Find where the given text appears and provide that cell's center as (X, Y) coordinate. 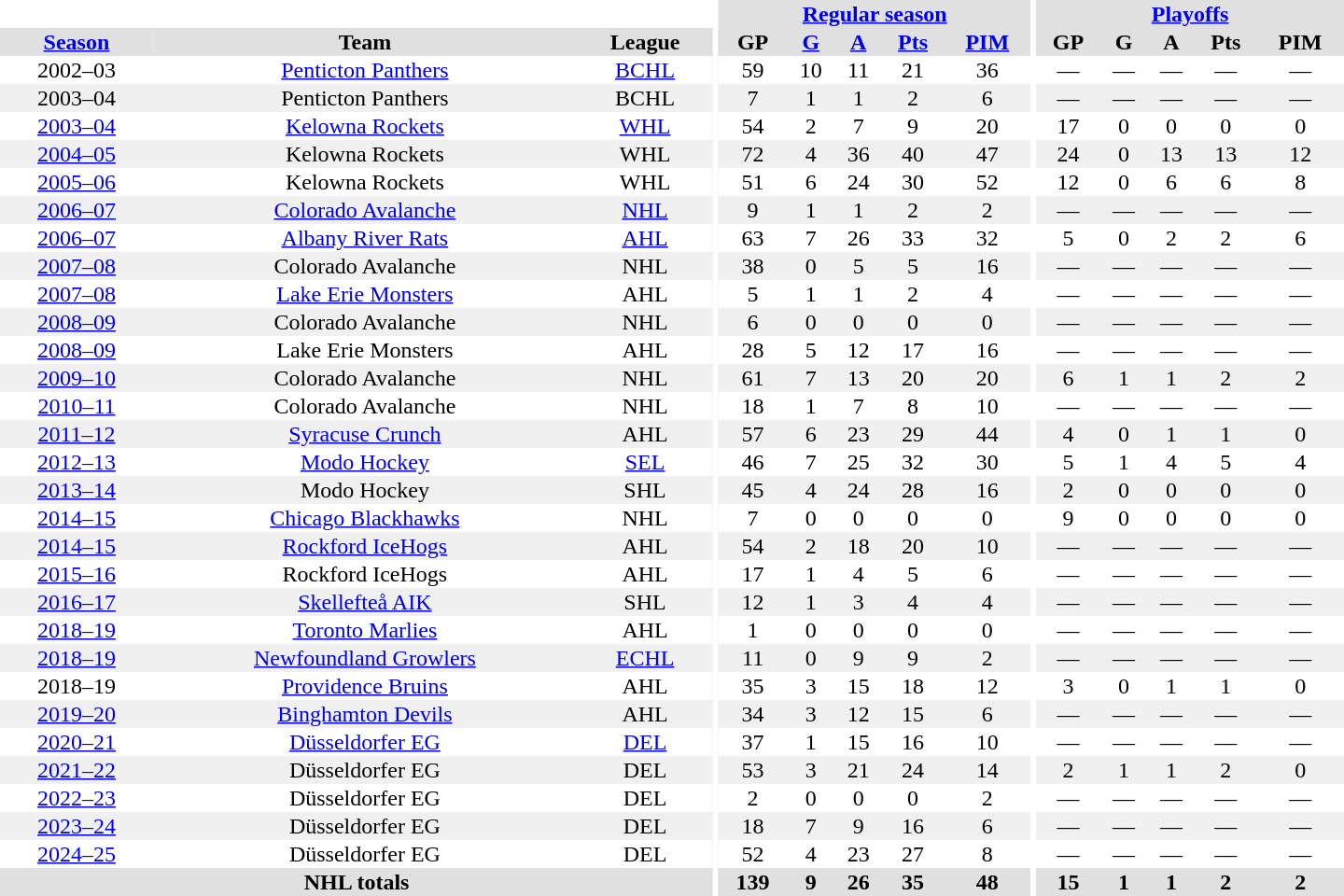
14 (987, 770)
48 (987, 882)
37 (752, 742)
2010–11 (77, 406)
2011–12 (77, 434)
2009–10 (77, 378)
63 (752, 238)
25 (859, 462)
2019–20 (77, 714)
2016–17 (77, 602)
34 (752, 714)
Chicago Blackhawks (365, 518)
2024–25 (77, 854)
Albany River Rats (365, 238)
Team (365, 42)
Regular season (875, 14)
47 (987, 154)
44 (987, 434)
2002–03 (77, 70)
38 (752, 266)
57 (752, 434)
2012–13 (77, 462)
Binghamton Devils (365, 714)
2022–23 (77, 798)
40 (913, 154)
Syracuse Crunch (365, 434)
2004–05 (77, 154)
SEL (645, 462)
Playoffs (1190, 14)
46 (752, 462)
45 (752, 490)
33 (913, 238)
Providence Bruins (365, 686)
53 (752, 770)
2015–16 (77, 574)
139 (752, 882)
ECHL (645, 658)
Season (77, 42)
2021–22 (77, 770)
59 (752, 70)
2005–06 (77, 182)
61 (752, 378)
51 (752, 182)
NHL totals (357, 882)
29 (913, 434)
Newfoundland Growlers (365, 658)
27 (913, 854)
2013–14 (77, 490)
2020–21 (77, 742)
2023–24 (77, 826)
Skellefteå AIK (365, 602)
Toronto Marlies (365, 630)
72 (752, 154)
League (645, 42)
